Extract the (x, y) coordinate from the center of the cell holding the provided text.  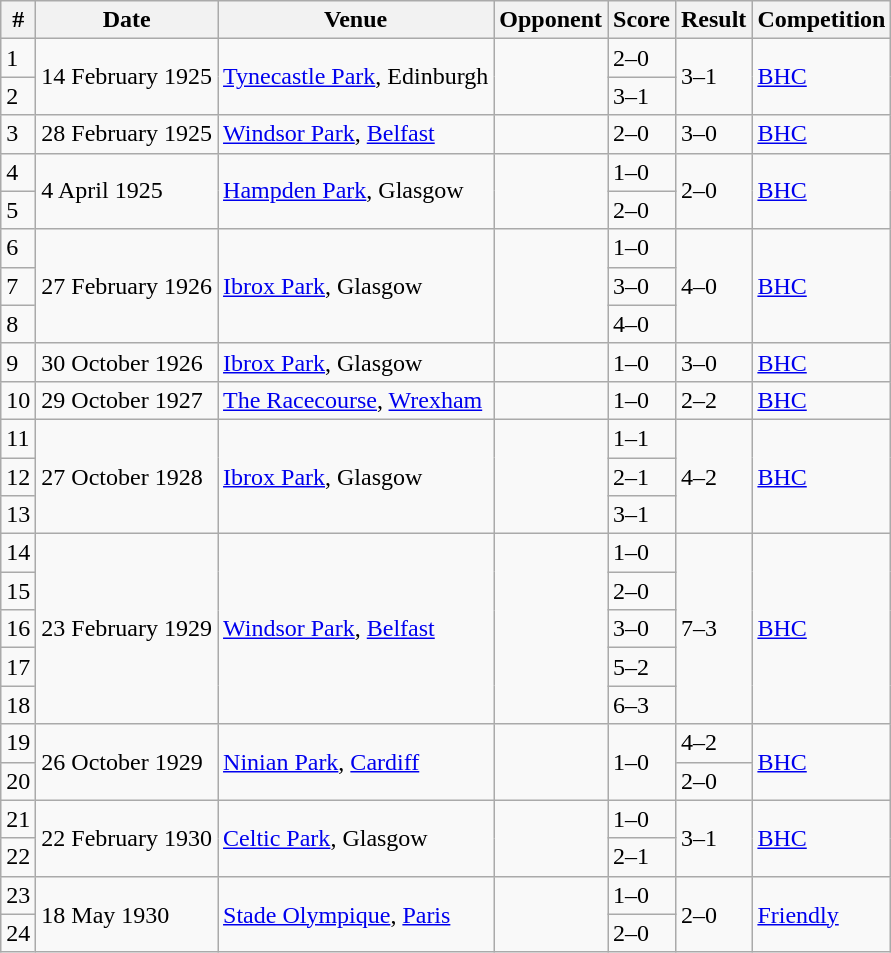
5 (18, 210)
2–2 (713, 400)
# (18, 20)
1 (18, 58)
9 (18, 362)
23 February 1929 (127, 629)
24 (18, 933)
1–1 (642, 438)
Date (127, 20)
18 May 1930 (127, 914)
10 (18, 400)
16 (18, 629)
22 February 1930 (127, 838)
Competition (822, 20)
11 (18, 438)
28 February 1925 (127, 134)
19 (18, 743)
Venue (356, 20)
7–3 (713, 629)
30 October 1926 (127, 362)
15 (18, 591)
13 (18, 515)
4 (18, 172)
The Racecourse, Wrexham (356, 400)
21 (18, 819)
Celtic Park, Glasgow (356, 838)
5–2 (642, 667)
3 (18, 134)
Score (642, 20)
14 (18, 553)
6–3 (642, 705)
18 (18, 705)
8 (18, 324)
22 (18, 857)
Tynecastle Park, Edinburgh (356, 77)
Result (713, 20)
Stade Olympique, Paris (356, 914)
2 (18, 96)
7 (18, 286)
Opponent (551, 20)
27 February 1926 (127, 286)
23 (18, 895)
26 October 1929 (127, 762)
14 February 1925 (127, 77)
12 (18, 477)
20 (18, 781)
Friendly (822, 914)
17 (18, 667)
Ninian Park, Cardiff (356, 762)
27 October 1928 (127, 476)
6 (18, 248)
29 October 1927 (127, 400)
Hampden Park, Glasgow (356, 191)
4 April 1925 (127, 191)
